Determine the (X, Y) coordinate at the center of the cell enclosing the given text.  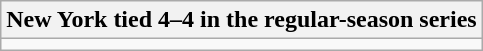
New York tied 4–4 in the regular-season series (242, 20)
